Capture the cell that displays the provided text and extract its [X, Y] central coordinate. 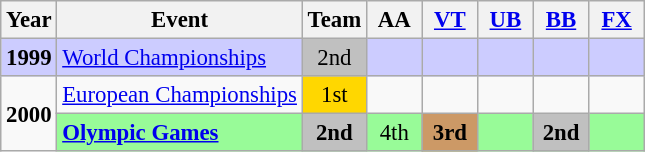
1999 [29, 58]
World Championships [180, 58]
AA [394, 20]
3rd [450, 133]
UB [506, 20]
Olympic Games [180, 133]
1st [334, 95]
Event [180, 20]
Team [334, 20]
VT [450, 20]
FX [617, 20]
BB [561, 20]
4th [394, 133]
2000 [29, 114]
European Championships [180, 95]
Year [29, 20]
